Find where the given text appears and provide that cell's center as [X, Y] coordinate. 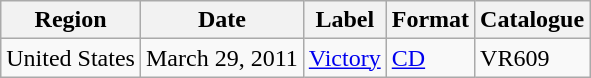
Label [344, 20]
Catalogue [532, 20]
Victory [344, 58]
Format [430, 20]
United States [71, 58]
Date [222, 20]
CD [430, 58]
March 29, 2011 [222, 58]
VR609 [532, 58]
Region [71, 20]
